Determine the [x, y] coordinate at the center of the cell enclosing the given text.  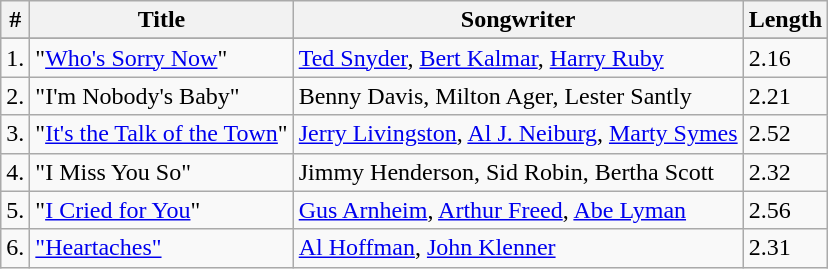
Gus Arnheim, Arthur Freed, Abe Lyman [518, 210]
2.56 [785, 210]
Title [162, 20]
6. [16, 248]
Songwriter [518, 20]
5. [16, 210]
Jerry Livingston, Al J. Neiburg, Marty Symes [518, 134]
"I'm Nobody's Baby" [162, 96]
Al Hoffman, John Klenner [518, 248]
3. [16, 134]
Benny Davis, Milton Ager, Lester Santly [518, 96]
4. [16, 172]
1. [16, 58]
Jimmy Henderson, Sid Robin, Bertha Scott [518, 172]
2. [16, 96]
2.32 [785, 172]
"I Cried for You" [162, 210]
2.21 [785, 96]
Length [785, 20]
2.16 [785, 58]
"Heartaches" [162, 248]
2.52 [785, 134]
2.31 [785, 248]
# [16, 20]
"Who's Sorry Now" [162, 58]
"It's the Talk of the Town" [162, 134]
Ted Snyder, Bert Kalmar, Harry Ruby [518, 58]
"I Miss You So" [162, 172]
